Output the [X, Y] coordinate of the center of the cell containing the given text.  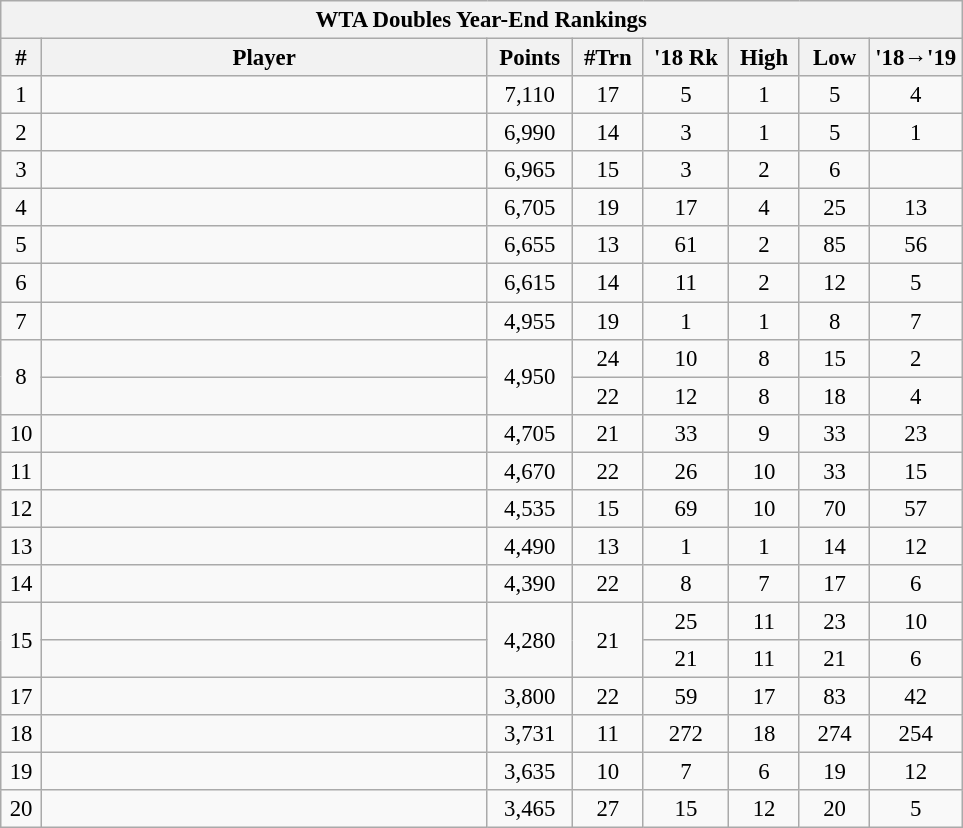
Low [834, 58]
9 [764, 433]
4,280 [530, 640]
69 [686, 509]
'18 Rk [686, 58]
27 [608, 809]
56 [916, 245]
6,990 [530, 133]
83 [834, 697]
3,635 [530, 772]
4,705 [530, 433]
3,465 [530, 809]
4,490 [530, 546]
Points [530, 58]
'18→'19 [916, 58]
Player [264, 58]
85 [834, 245]
59 [686, 697]
24 [608, 358]
3,800 [530, 697]
6,705 [530, 208]
#Trn [608, 58]
4,670 [530, 471]
57 [916, 509]
272 [686, 734]
WTA Doubles Year-End Rankings [482, 20]
70 [834, 509]
61 [686, 245]
4,950 [530, 376]
6,655 [530, 245]
6,615 [530, 283]
4,390 [530, 584]
7,110 [530, 95]
3,731 [530, 734]
42 [916, 697]
26 [686, 471]
High [764, 58]
254 [916, 734]
274 [834, 734]
4,535 [530, 509]
4,955 [530, 321]
# [22, 58]
6,965 [530, 170]
